Scan for the cell matching the given text and deliver its [X, Y] coordinate at center. 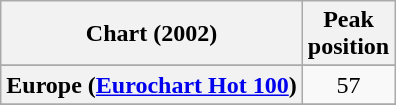
Europe (Eurochart Hot 100) [152, 85]
Chart (2002) [152, 34]
57 [348, 85]
Peakposition [348, 34]
